Output the [x, y] coordinate of the center of the cell containing the given text.  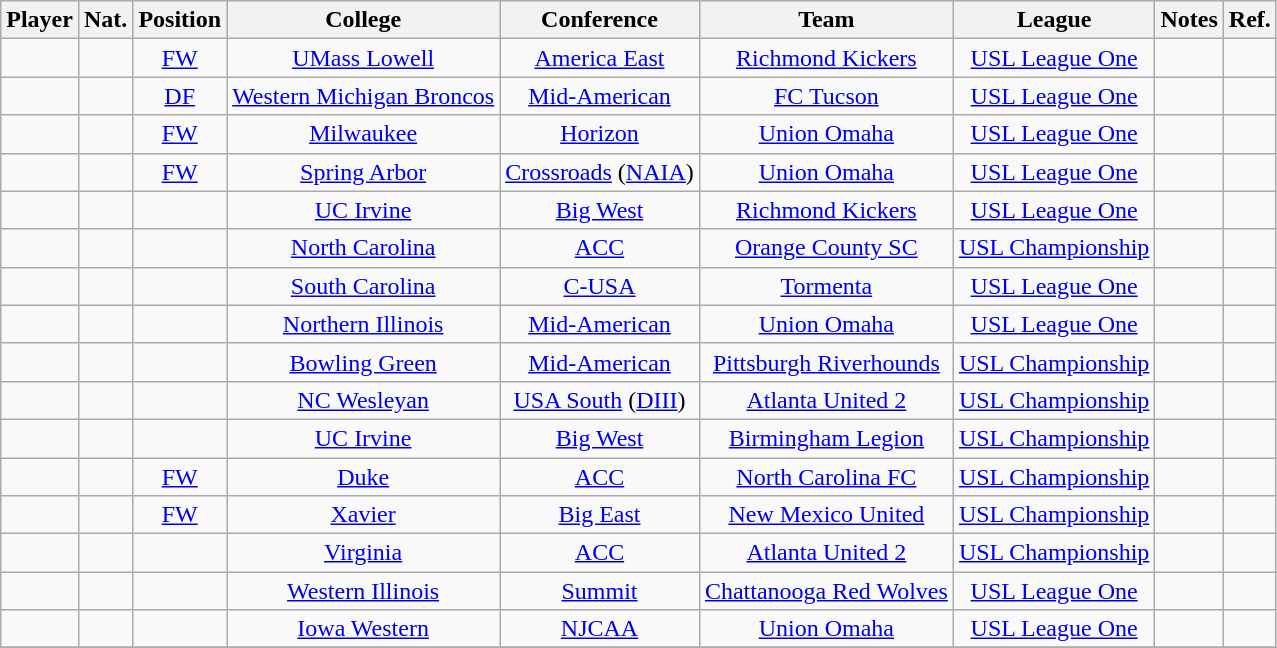
UMass Lowell [364, 58]
South Carolina [364, 286]
Notes [1189, 20]
Birmingham Legion [826, 438]
College [364, 20]
FC Tucson [826, 96]
Horizon [600, 134]
Iowa Western [364, 629]
Crossroads (NAIA) [600, 172]
Spring Arbor [364, 172]
Conference [600, 20]
Milwaukee [364, 134]
NC Wesleyan [364, 400]
North Carolina FC [826, 477]
Duke [364, 477]
League [1054, 20]
Position [180, 20]
DF [180, 96]
Chattanooga Red Wolves [826, 591]
Western Illinois [364, 591]
Ref. [1250, 20]
Big East [600, 515]
Nat. [105, 20]
USA South (DIII) [600, 400]
Summit [600, 591]
North Carolina [364, 248]
NJCAA [600, 629]
Northern Illinois [364, 324]
Team [826, 20]
C-USA [600, 286]
Player [40, 20]
Bowling Green [364, 362]
Xavier [364, 515]
America East [600, 58]
Pittsburgh Riverhounds [826, 362]
Orange County SC [826, 248]
Tormenta [826, 286]
Virginia [364, 553]
Western Michigan Broncos [364, 96]
New Mexico United [826, 515]
